Search for the cell housing the specified text and yield its (X, Y) center coordinate. 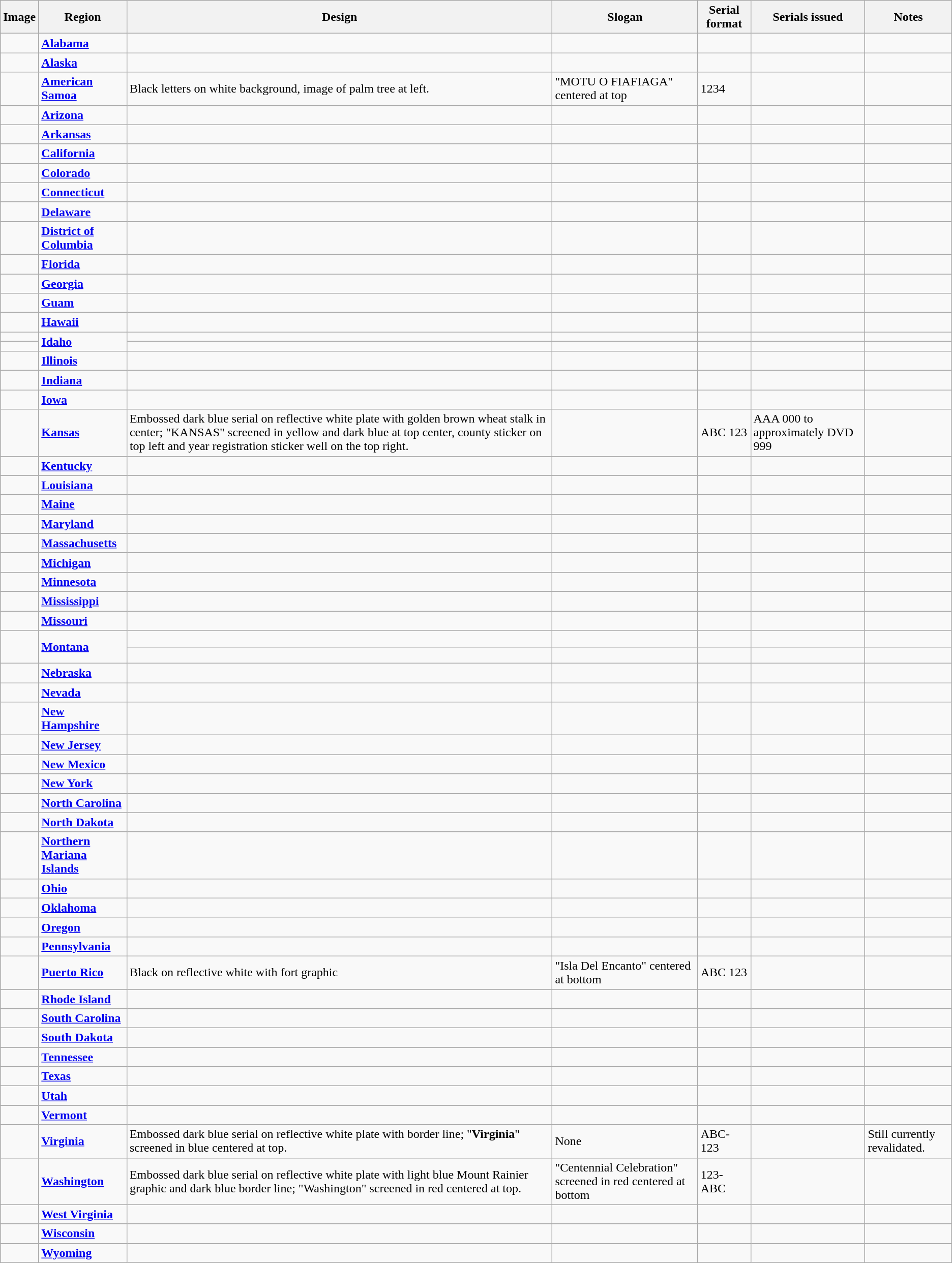
Texas (83, 1076)
ABC-123 (724, 1141)
Pennsylvania (83, 946)
1234 (724, 88)
Image (19, 17)
New Hampshire (83, 719)
Maine (83, 504)
West Virginia (83, 1214)
Alabama (83, 43)
Puerto Rico (83, 972)
Arkansas (83, 134)
Wyoming (83, 1253)
"Centennial Celebration" screened in red centered at bottom (625, 1181)
Embossed dark blue serial on reflective white plate with border line; "Virginia" screened in blue centered at top. (339, 1141)
Iowa (83, 400)
Nevada (83, 693)
New Jersey (83, 745)
Oregon (83, 927)
Connecticut (83, 192)
Florida (83, 264)
Wisconsin (83, 1234)
Delaware (83, 212)
New York (83, 784)
Vermont (83, 1115)
Region (83, 17)
California (83, 154)
Black on reflective white with fort graphic (339, 972)
Hawaii (83, 322)
North Dakota (83, 822)
Serials issued (808, 17)
Design (339, 17)
Washington (83, 1181)
Tennessee (83, 1057)
Serial format (724, 17)
Northern Mariana Islands (83, 855)
Illinois (83, 361)
Still currently revalidated. (908, 1141)
AAA 000 to approximately DVD 999 (808, 433)
Massachusetts (83, 543)
Utah (83, 1096)
Ohio (83, 888)
Slogan (625, 17)
Indiana (83, 380)
Black letters on white background, image of palm tree at left. (339, 88)
Guam (83, 303)
123-ABC (724, 1181)
Alaska (83, 63)
District ofColumbia (83, 238)
Oklahoma (83, 908)
"MOTU O FIAFIAGA" centered at top (625, 88)
Maryland (83, 524)
Georgia (83, 283)
American Samoa (83, 88)
None (625, 1141)
Colorado (83, 173)
Nebraska (83, 673)
Missouri (83, 621)
Kansas (83, 433)
South Dakota (83, 1038)
South Carolina (83, 1018)
Idaho (83, 342)
Montana (83, 647)
Kentucky (83, 466)
North Carolina (83, 803)
Michigan (83, 562)
Mississippi (83, 601)
Notes (908, 17)
Virginia (83, 1141)
Rhode Island (83, 999)
New Mexico (83, 764)
Louisiana (83, 485)
Arizona (83, 115)
"Isla Del Encanto" centered at bottom (625, 972)
Minnesota (83, 582)
